Return the [X, Y] coordinate for the center point of the cell that contains the specified text.  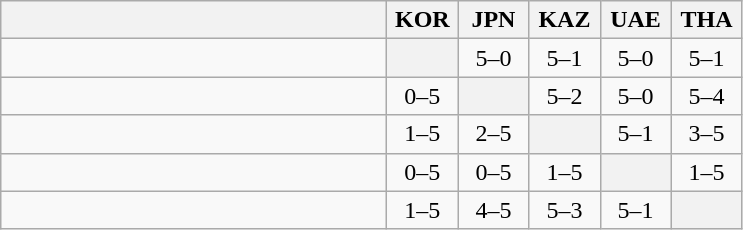
JPN [494, 20]
5–2 [564, 96]
5–3 [564, 210]
THA [706, 20]
3–5 [706, 134]
KAZ [564, 20]
2–5 [494, 134]
KOR [422, 20]
5–4 [706, 96]
4–5 [494, 210]
UAE [636, 20]
